Pinpoint the cell where the given text exists, returning its [x, y] midpoint coordinate. 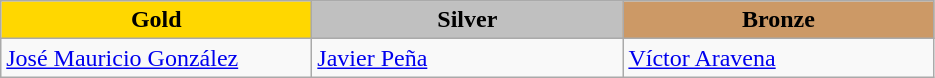
Bronze [778, 20]
Javier Peña [468, 58]
José Mauricio González [156, 58]
Silver [468, 20]
Gold [156, 20]
Víctor Aravena [778, 58]
